Provide the [X, Y] coordinate of the cell's center where the given text is located.  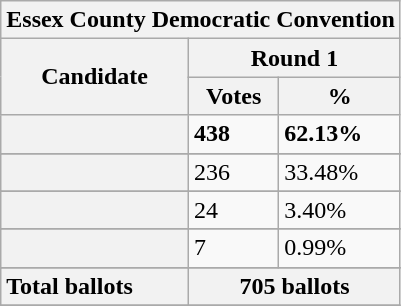
236 [234, 172]
7 [234, 248]
33.48% [340, 172]
Candidate [95, 77]
Total ballots [95, 286]
438 [234, 134]
Votes [234, 96]
705 ballots [295, 286]
62.13% [340, 134]
% [340, 96]
3.40% [340, 210]
Essex County Democratic Convention [201, 20]
0.99% [340, 248]
Round 1 [295, 58]
24 [234, 210]
